Extract the [X, Y] coordinate from the center of the cell holding the provided text.  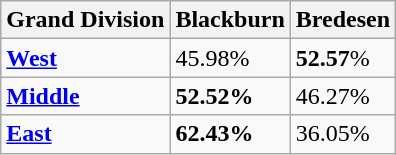
52.57% [342, 58]
West [86, 58]
Middle [86, 96]
Grand Division [86, 20]
Blackburn [230, 20]
45.98% [230, 58]
52.52% [230, 96]
East [86, 134]
36.05% [342, 134]
46.27% [342, 96]
62.43% [230, 134]
Bredesen [342, 20]
